Locate the cell with the specified text and output its (x, y) center coordinate. 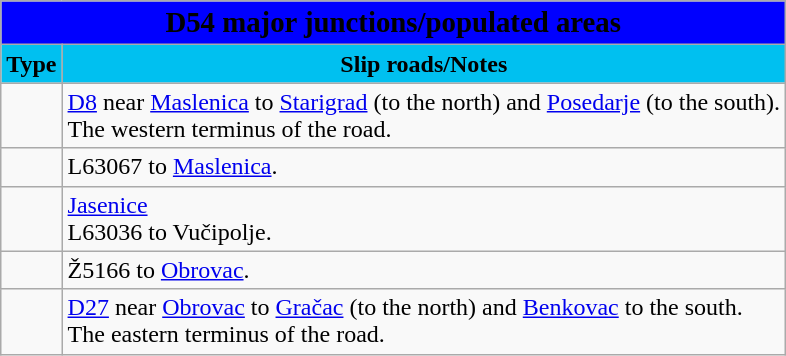
Ž5166 to Obrovac. (424, 270)
JaseniceL63036 to Vučipolje. (424, 218)
D8 near Maslenica to Starigrad (to the north) and Posedarje (to the south).The western terminus of the road. (424, 116)
D27 near Obrovac to Gračac (to the north) and Benkovac to the south.The eastern terminus of the road. (424, 322)
L63067 to Maslenica. (424, 167)
Slip roads/Notes (424, 64)
D54 major junctions/populated areas (394, 23)
Type (32, 64)
